Provide the [X, Y] coordinate of the cell's center where the given text is located.  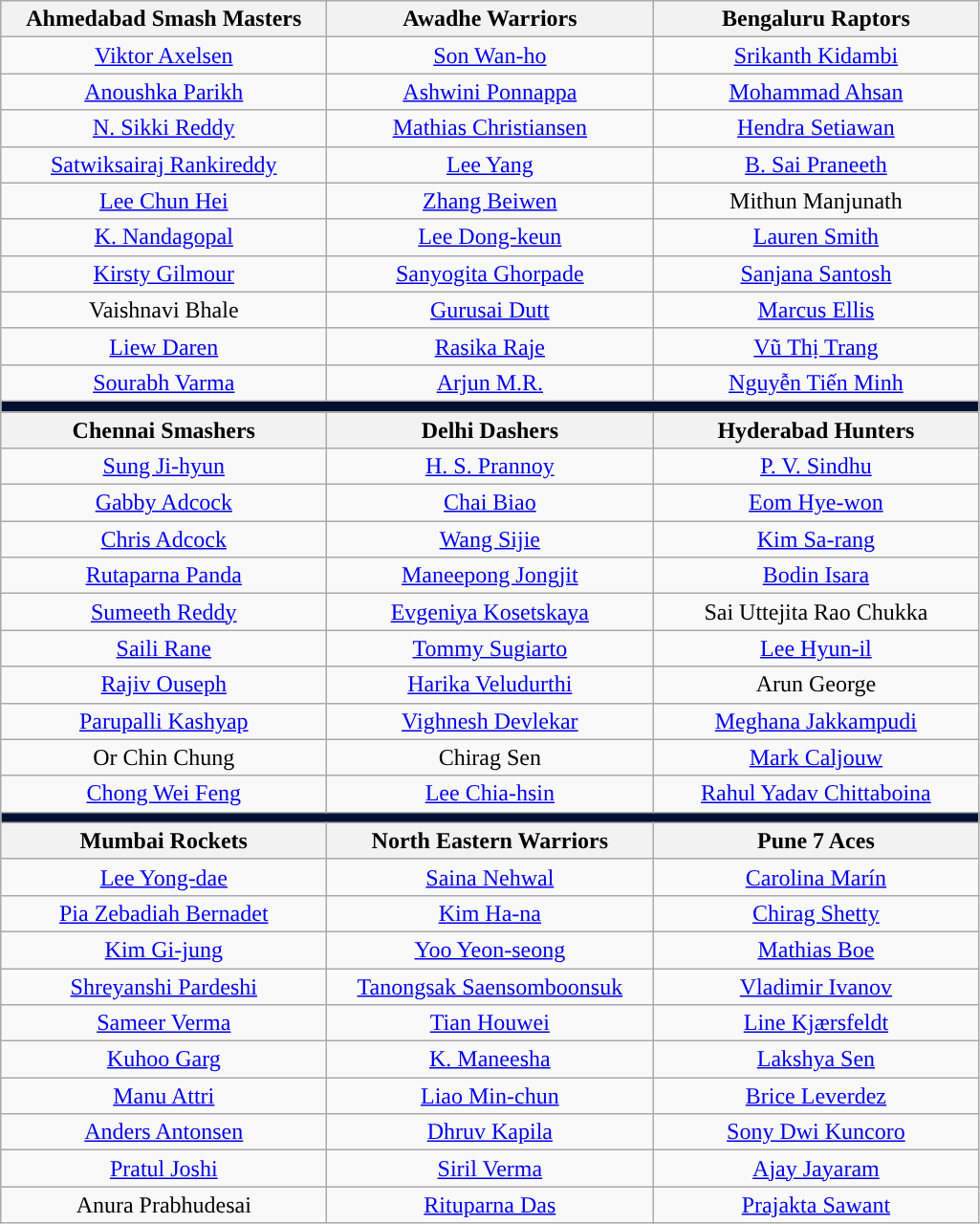
Mithun Manjunath [817, 201]
Maneepong Jongjit [490, 576]
Lee Dong-keun [490, 237]
H. S. Prannoy [490, 467]
Lee Yang [490, 164]
Pune 7 Aces [817, 841]
Kuhoo Garg [164, 1060]
Carolina Marín [817, 877]
Parupalli Kashyap [164, 721]
Zhang Beiwen [490, 201]
Sameer Verma [164, 1023]
Tian Houwei [490, 1023]
Lee Chun Hei [164, 201]
K. Nandagopal [164, 237]
Siril Verma [490, 1169]
Sony Dwi Kuncoro [817, 1132]
Sung Ji-hyun [164, 467]
Kim Gi-jung [164, 950]
Vladimir Ivanov [817, 986]
Hendra Setiawan [817, 128]
Chong Wei Feng [164, 794]
Bodin Isara [817, 576]
Rutaparna Panda [164, 576]
B. Sai Praneeth [817, 164]
K. Maneesha [490, 1060]
Hyderabad Hunters [817, 429]
Gabby Adcock [164, 503]
Srikanth Kidambi [817, 55]
Gurusai Dutt [490, 310]
Lee Hyun-il [817, 648]
Sai Uttejita Rao Chukka [817, 612]
Awadhe Warriors [490, 19]
Brice Leverdez [817, 1096]
Harika Veludurthi [490, 685]
Chris Adcock [164, 539]
Tommy Sugiarto [490, 648]
Pratul Joshi [164, 1169]
Viktor Axelsen [164, 55]
Rasika Raje [490, 346]
Rituparna Das [490, 1205]
Mathias Boe [817, 950]
Nguyễn Tiến Minh [817, 382]
Line Kjærsfeldt [817, 1023]
Sanyogita Ghorpade [490, 273]
Ahmedabad Smash Masters [164, 19]
P. V. Sindhu [817, 467]
Or Chin Chung [164, 757]
Lee Yong-dae [164, 877]
Manu Attri [164, 1096]
Liao Min-chun [490, 1096]
Arun George [817, 685]
Vaishnavi Bhale [164, 310]
Chirag Sen [490, 757]
Kirsty Gilmour [164, 273]
Rajiv Ouseph [164, 685]
Mohammad Ahsan [817, 92]
Anura Prabhudesai [164, 1205]
Sourabh Varma [164, 382]
Prajakta Sawant [817, 1205]
Satwiksairaj Rankireddy [164, 164]
Chai Biao [490, 503]
Chennai Smashers [164, 429]
Son Wan-ho [490, 55]
Saili Rane [164, 648]
Marcus Ellis [817, 310]
Kim Ha-na [490, 913]
Anders Antonsen [164, 1132]
Lee Chia-hsin [490, 794]
Anoushka Parikh [164, 92]
Arjun M.R. [490, 382]
N. Sikki Reddy [164, 128]
Yoo Yeon-seong [490, 950]
Meghana Jakkampudi [817, 721]
Wang Sijie [490, 539]
Ajay Jayaram [817, 1169]
Eom Hye-won [817, 503]
Evgeniya Kosetskaya [490, 612]
Pia Zebadiah Bernadet [164, 913]
Kim Sa-rang [817, 539]
Bengaluru Raptors [817, 19]
Mumbai Rockets [164, 841]
Liew Daren [164, 346]
Vũ Thị Trang [817, 346]
Lakshya Sen [817, 1060]
North Eastern Warriors [490, 841]
Ashwini Ponnappa [490, 92]
Chirag Shetty [817, 913]
Lauren Smith [817, 237]
Dhruv Kapila [490, 1132]
Delhi Dashers [490, 429]
Vighnesh Devlekar [490, 721]
Rahul Yadav Chittaboina [817, 794]
Shreyanshi Pardeshi [164, 986]
Sumeeth Reddy [164, 612]
Tanongsak Saensomboonsuk [490, 986]
Mathias Christiansen [490, 128]
Mark Caljouw [817, 757]
Saina Nehwal [490, 877]
Sanjana Santosh [817, 273]
